Determine the [x, y] coordinate at the center of the cell enclosing the given text.  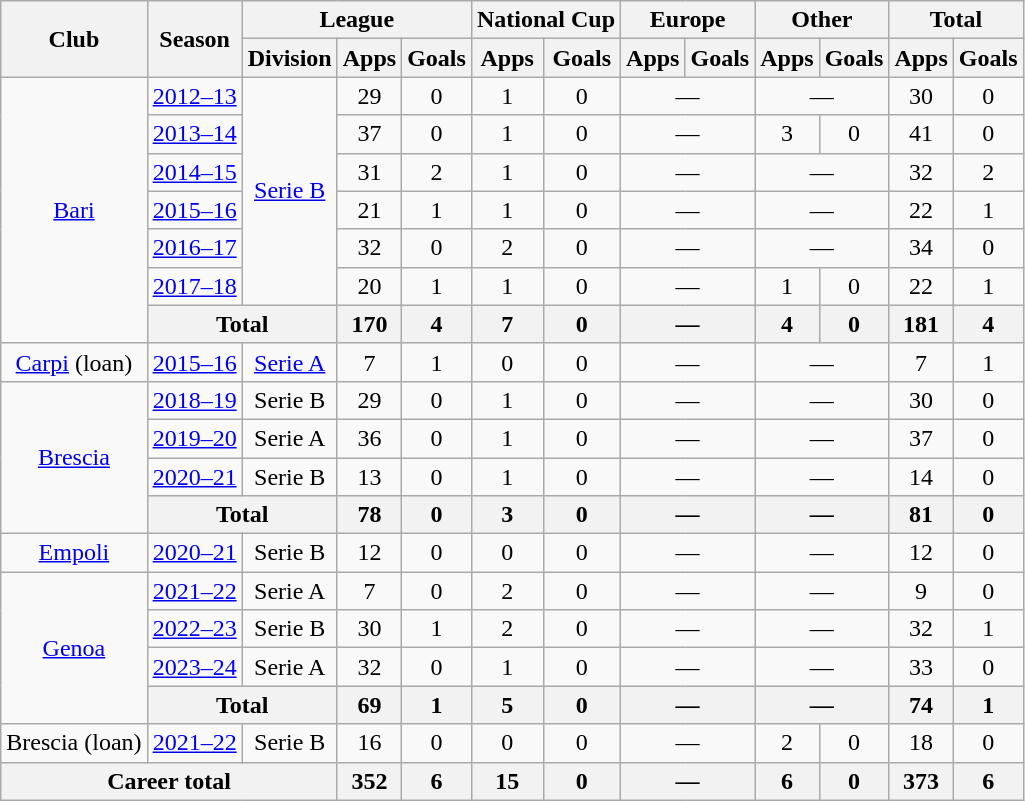
2019–20 [194, 438]
2023–24 [194, 667]
18 [921, 743]
2016–17 [194, 248]
2014–15 [194, 172]
69 [369, 705]
Season [194, 39]
National Cup [546, 20]
2018–19 [194, 400]
34 [921, 248]
2022–23 [194, 629]
74 [921, 705]
2013–14 [194, 134]
2012–13 [194, 96]
81 [921, 515]
Career total [169, 781]
Club [74, 39]
Empoli [74, 553]
36 [369, 438]
14 [921, 477]
5 [507, 705]
31 [369, 172]
20 [369, 286]
13 [369, 477]
Brescia (loan) [74, 743]
2017–18 [194, 286]
78 [369, 515]
League [356, 20]
181 [921, 324]
9 [921, 591]
41 [921, 134]
21 [369, 210]
Genoa [74, 648]
Brescia [74, 457]
15 [507, 781]
Bari [74, 210]
170 [369, 324]
373 [921, 781]
Europe [688, 20]
16 [369, 743]
Other [822, 20]
352 [369, 781]
Carpi (loan) [74, 362]
33 [921, 667]
Division [290, 58]
